Detect which cell encompasses the target text, then output its (x, y) center coordinate. 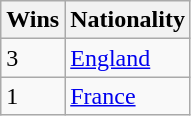
France (128, 96)
Nationality (128, 20)
3 (33, 58)
England (128, 58)
Wins (33, 20)
1 (33, 96)
